Find where the given text appears and provide that cell's center as (X, Y) coordinate. 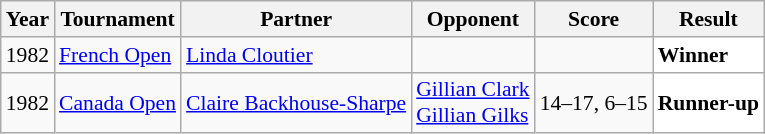
Result (708, 19)
French Open (118, 55)
Claire Backhouse-Sharpe (296, 102)
Runner-up (708, 102)
Partner (296, 19)
Linda Cloutier (296, 55)
Gillian Clark Gillian Gilks (472, 102)
Year (28, 19)
Tournament (118, 19)
Winner (708, 55)
Canada Open (118, 102)
Score (594, 19)
Opponent (472, 19)
14–17, 6–15 (594, 102)
